Capture the cell that displays the provided text and extract its [X, Y] central coordinate. 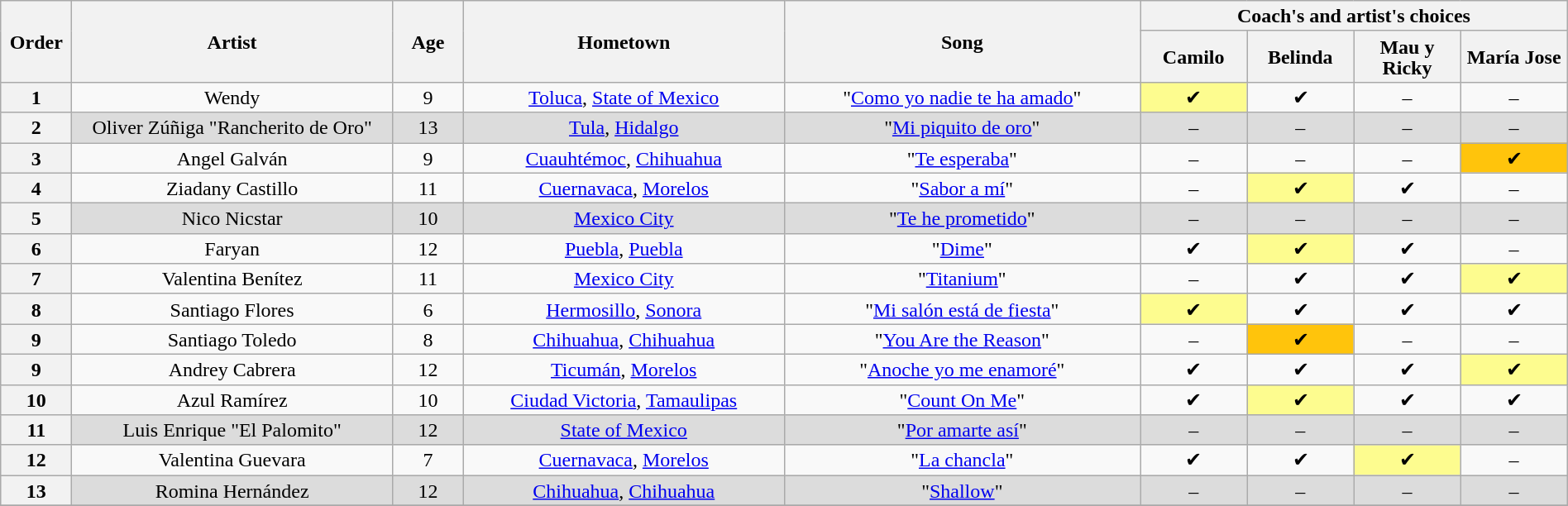
"Mi salón está de fiesta" [963, 309]
"Mi piquito de oro" [963, 127]
"You Are the Reason" [963, 339]
Tula, Hidalgo [624, 127]
Coach's and artist's choices [1355, 17]
Valentina Guevara [232, 460]
Luis Enrique "El Palomito" [232, 430]
Order [36, 41]
Valentina Benítez [232, 279]
Hometown [624, 41]
Romina Hernández [232, 491]
Wendy [232, 98]
Puebla, Puebla [624, 248]
Oliver Zúñiga "Rancherito de Oro" [232, 127]
Camilo [1194, 56]
Azul Ramírez [232, 400]
Artist [232, 41]
"Te he prometido" [963, 218]
"Como yo nadie te ha amado" [963, 98]
Hermosillo, Sonora [624, 309]
Cuauhtémoc, Chihuahua [624, 157]
4 [36, 189]
"Shallow" [963, 491]
5 [36, 218]
"Anoche yo me enamoré" [963, 369]
3 [36, 157]
Toluca, State of Mexico [624, 98]
Age [428, 41]
2 [36, 127]
"La chancla" [963, 460]
Ziadany Castillo [232, 189]
"Dime" [963, 248]
Angel Galván [232, 157]
Song [963, 41]
Santiago Flores [232, 309]
Santiago Toledo [232, 339]
State of Mexico [624, 430]
Ticumán, Morelos [624, 369]
María Jose [1513, 56]
Ciudad Victoria, Tamaulipas [624, 400]
1 [36, 98]
"Count On Me" [963, 400]
Belinda [1300, 56]
"Titanium" [963, 279]
"Te esperaba" [963, 157]
Mau y Ricky [1408, 56]
Andrey Cabrera [232, 369]
Nico Nicstar [232, 218]
"Sabor a mí" [963, 189]
Faryan [232, 248]
"Por amarte así" [963, 430]
